Provide the (X, Y) coordinate of the cell's center where the given text is located.  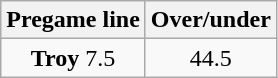
Over/under (210, 20)
44.5 (210, 58)
Pregame line (74, 20)
Troy 7.5 (74, 58)
